For the text-containing cell, return its midpoint in (X, Y) coordinate format. 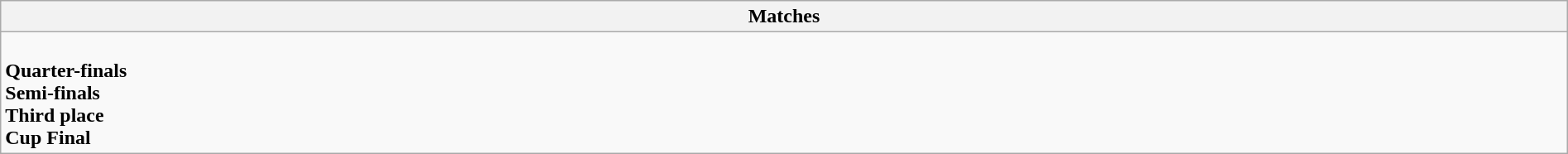
Quarter-finals Semi-finals Third place Cup Final (784, 93)
Matches (784, 17)
